Output the [X, Y] coordinate of the center of the cell containing the given text.  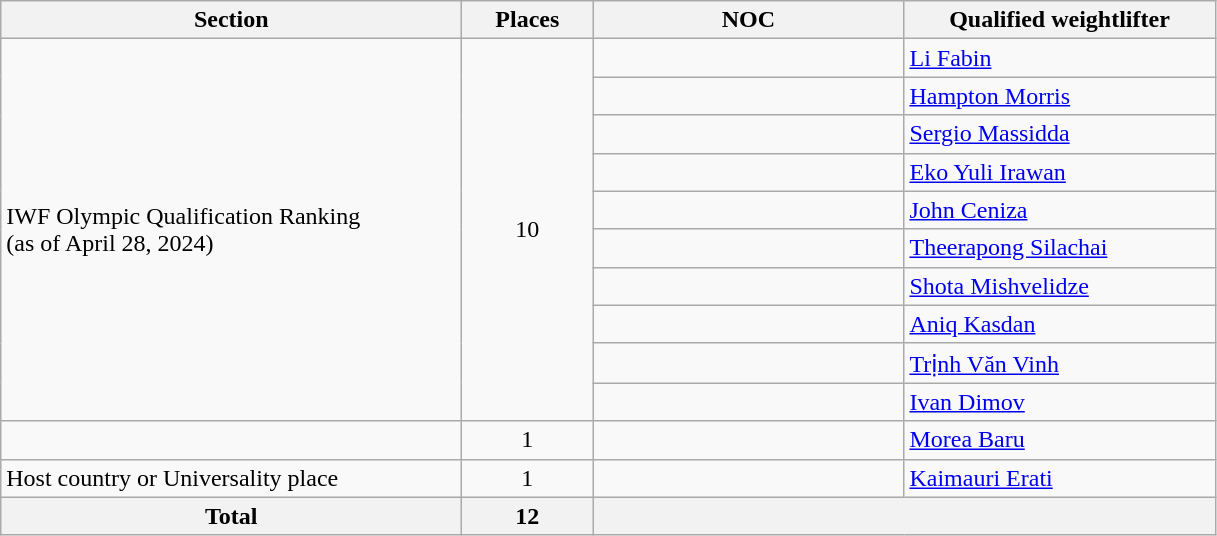
Trịnh Văn Vinh [1060, 363]
Total [232, 516]
Host country or Universality place [232, 478]
Section [232, 20]
Shota Mishvelidze [1060, 286]
Morea Baru [1060, 440]
Theerapong Silachai [1060, 248]
Aniq Kasdan [1060, 324]
John Ceniza [1060, 210]
IWF Olympic Qualification Ranking(as of April 28, 2024) [232, 230]
12 [528, 516]
Hampton Morris [1060, 96]
NOC [748, 20]
Qualified weightlifter [1060, 20]
10 [528, 230]
Sergio Massidda [1060, 134]
Eko Yuli Irawan [1060, 172]
Kaimauri Erati [1060, 478]
Li Fabin [1060, 58]
Places [528, 20]
Ivan Dimov [1060, 402]
